For the text-containing cell, return its midpoint in [x, y] coordinate format. 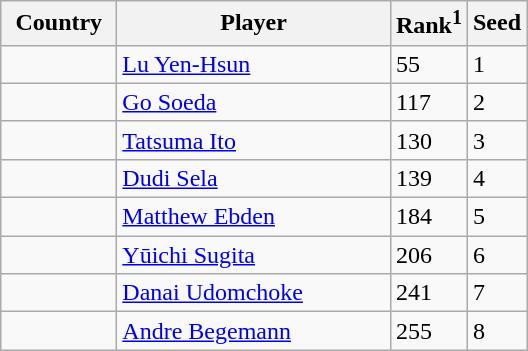
Dudi Sela [254, 178]
Country [59, 24]
Player [254, 24]
255 [428, 331]
130 [428, 140]
Rank1 [428, 24]
139 [428, 178]
2 [496, 102]
4 [496, 178]
Lu Yen-Hsun [254, 64]
Danai Udomchoke [254, 293]
117 [428, 102]
184 [428, 217]
Matthew Ebden [254, 217]
7 [496, 293]
5 [496, 217]
Seed [496, 24]
Yūichi Sugita [254, 255]
241 [428, 293]
Go Soeda [254, 102]
8 [496, 331]
Andre Begemann [254, 331]
6 [496, 255]
1 [496, 64]
Tatsuma Ito [254, 140]
206 [428, 255]
55 [428, 64]
3 [496, 140]
